Scan for the cell matching the given text and deliver its (X, Y) coordinate at center. 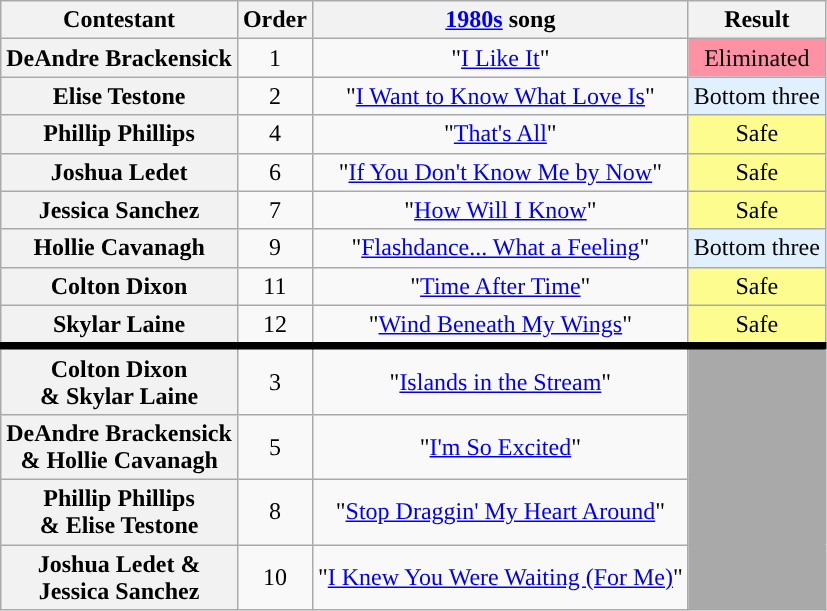
5 (274, 446)
"Flashdance... What a Feeling" (500, 248)
Hollie Cavanagh (120, 248)
"I Want to Know What Love Is" (500, 96)
10 (274, 576)
"How Will I Know" (500, 210)
"I'm So Excited" (500, 446)
"I Like It" (500, 58)
Joshua Ledet &Jessica Sanchez (120, 576)
"If You Don't Know Me by Now" (500, 172)
Order (274, 20)
"Islands in the Stream" (500, 380)
Eliminated (756, 58)
Result (756, 20)
"Wind Beneath My Wings" (500, 326)
"That's All" (500, 134)
Colton Dixon (120, 286)
"Stop Draggin' My Heart Around" (500, 512)
Skylar Laine (120, 326)
Phillip Phillips (120, 134)
Phillip Phillips& Elise Testone (120, 512)
DeAndre Brackensick& Hollie Cavanagh (120, 446)
"I Knew You Were Waiting (For Me)" (500, 576)
1 (274, 58)
"Time After Time" (500, 286)
8 (274, 512)
6 (274, 172)
1980s song (500, 20)
9 (274, 248)
DeAndre Brackensick (120, 58)
4 (274, 134)
Jessica Sanchez (120, 210)
Contestant (120, 20)
11 (274, 286)
7 (274, 210)
12 (274, 326)
2 (274, 96)
3 (274, 380)
Elise Testone (120, 96)
Colton Dixon& Skylar Laine (120, 380)
Joshua Ledet (120, 172)
